From the cell containing the given text, extract its center point as [X, Y] coordinate. 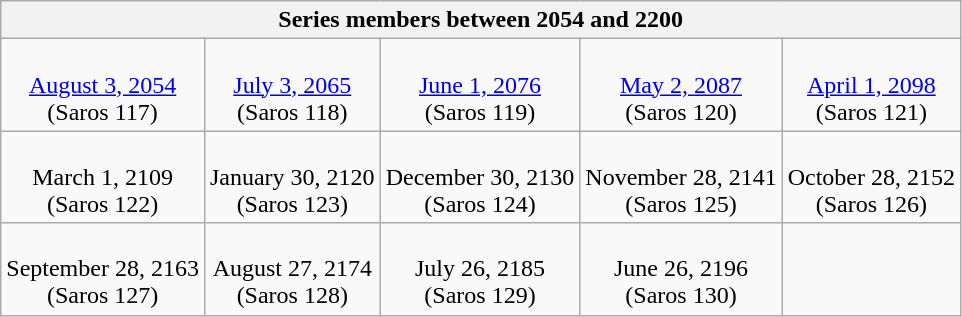
December 30, 2130(Saros 124) [480, 177]
Series members between 2054 and 2200 [481, 20]
November 28, 2141(Saros 125) [681, 177]
July 26, 2185(Saros 129) [480, 269]
August 3, 2054(Saros 117) [103, 85]
April 1, 2098(Saros 121) [871, 85]
July 3, 2065(Saros 118) [292, 85]
October 28, 2152(Saros 126) [871, 177]
January 30, 2120(Saros 123) [292, 177]
September 28, 2163(Saros 127) [103, 269]
June 26, 2196(Saros 130) [681, 269]
August 27, 2174(Saros 128) [292, 269]
June 1, 2076(Saros 119) [480, 85]
May 2, 2087(Saros 120) [681, 85]
March 1, 2109(Saros 122) [103, 177]
